Search for the cell housing the specified text and yield its [X, Y] center coordinate. 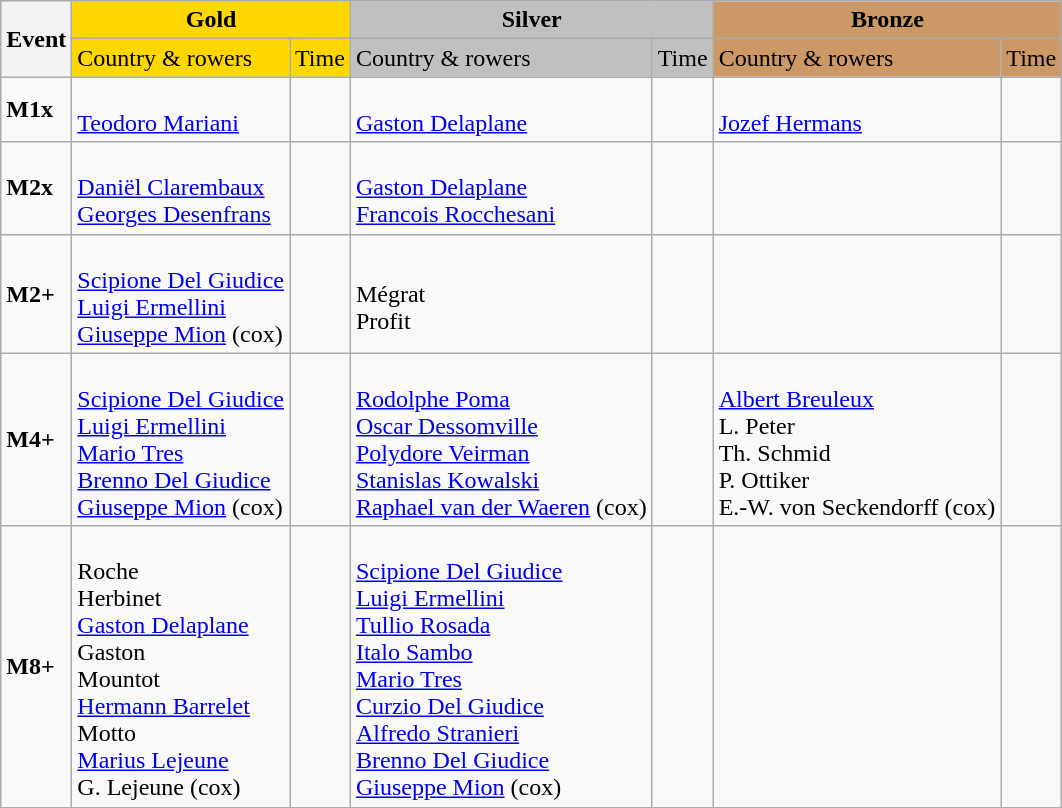
Gaston Delaplane [501, 110]
M4+ [36, 440]
Daniël Clarembaux Georges Desenfrans [181, 188]
Jozef Hermans [857, 110]
Event [36, 39]
Scipione Del Giudice Luigi Ermellini Tullio Rosada Italo Sambo Mario Tres Curzio Del Giudice Alfredo Stranieri Brenno Del Giudice Giuseppe Mion (cox) [501, 666]
M1x [36, 110]
Rodolphe Poma Oscar Dessomville Polydore Veirman Stanislas Kowalski Raphael van der Waeren (cox) [501, 440]
M8+ [36, 666]
Gold [212, 20]
Silver [532, 20]
Mégrat Profit [501, 294]
Albert Breuleux L. Peter Th. Schmid P. Ottiker E.-W. von Seckendorff (cox) [857, 440]
Roche Herbinet Gaston Delaplane Gaston Mountot Hermann Barrelet Motto Marius Lejeune G. Lejeune (cox) [181, 666]
Scipione Del Giudice Luigi Ermellini Giuseppe Mion (cox) [181, 294]
Scipione Del Giudice Luigi Ermellini Mario Tres Brenno Del Giudice Giuseppe Mion (cox) [181, 440]
M2+ [36, 294]
Gaston Delaplane Francois Rocchesani [501, 188]
Bronze [888, 20]
Teodoro Mariani [181, 110]
M2x [36, 188]
